Provide the (x, y) coordinate of the cell's center where the given text is located.  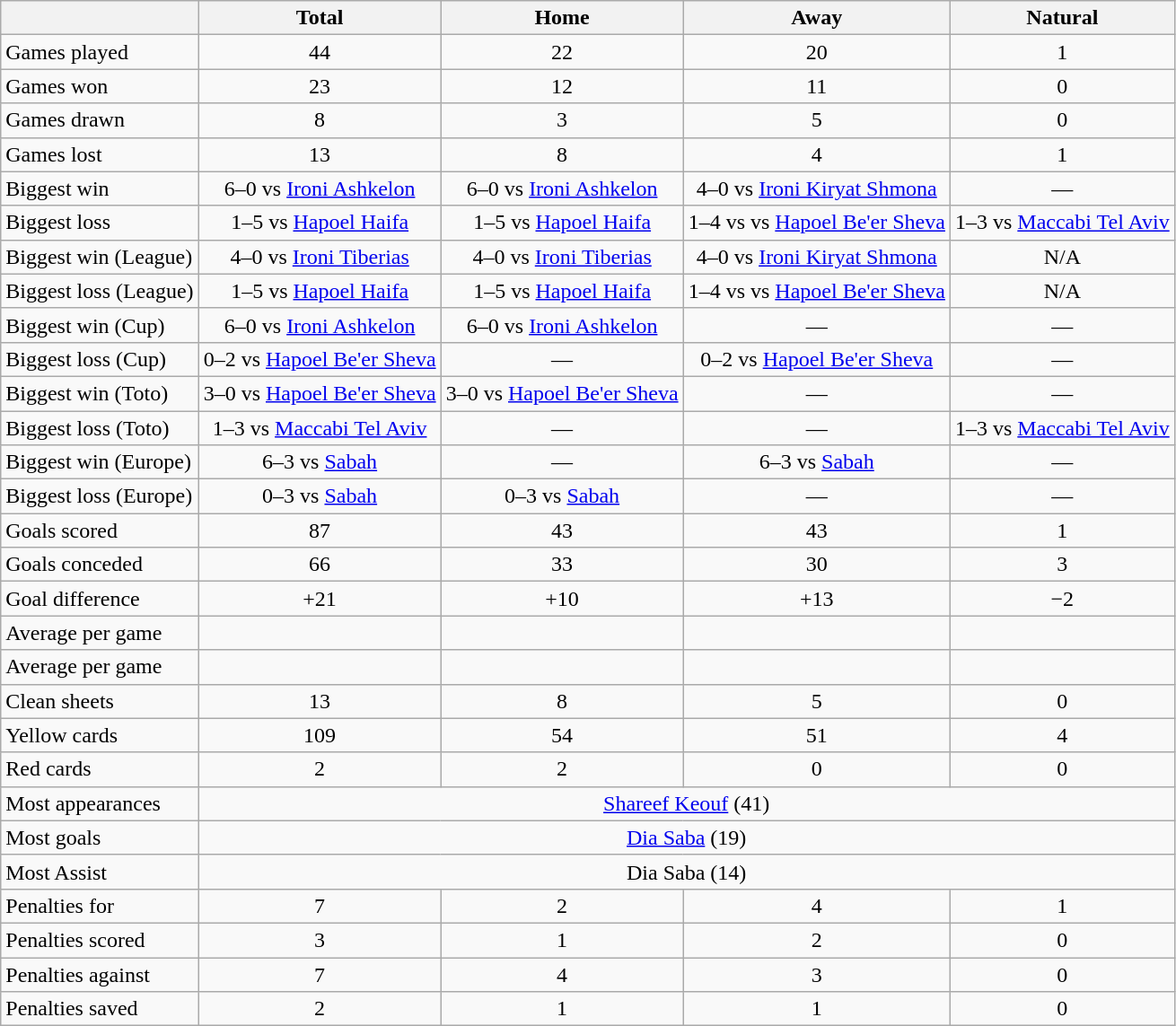
Goals conceded (100, 565)
Penalties against (100, 974)
−2 (1062, 599)
Games won (100, 86)
11 (817, 86)
Biggest win (100, 189)
Games drawn (100, 120)
87 (320, 531)
30 (817, 565)
23 (320, 86)
54 (562, 735)
Biggest loss (Cup) (100, 359)
33 (562, 565)
Goal difference (100, 599)
Biggest win (Cup) (100, 325)
Biggest loss (Europe) (100, 496)
Home (562, 18)
Yellow cards (100, 735)
Biggest loss (Toto) (100, 428)
Biggest win (League) (100, 257)
Away (817, 18)
+13 (817, 599)
Dia Saba (19) (686, 837)
12 (562, 86)
Penalties scored (100, 940)
Shareef Keouf (41) (686, 803)
66 (320, 565)
Natural (1062, 18)
Most goals (100, 837)
44 (320, 52)
Total (320, 18)
Penalties saved (100, 1009)
+21 (320, 599)
Biggest win (Europe) (100, 462)
Red cards (100, 769)
Clean sheets (100, 701)
Biggest win (Toto) (100, 393)
Games played (100, 52)
51 (817, 735)
20 (817, 52)
Biggest loss (League) (100, 291)
22 (562, 52)
109 (320, 735)
Goals scored (100, 531)
Dia Saba (14) (686, 872)
+10 (562, 599)
Most Assist (100, 872)
Games lost (100, 154)
Biggest loss (100, 223)
Most appearances (100, 803)
Penalties for (100, 906)
